Return [X, Y] of the center of cell containing provided text 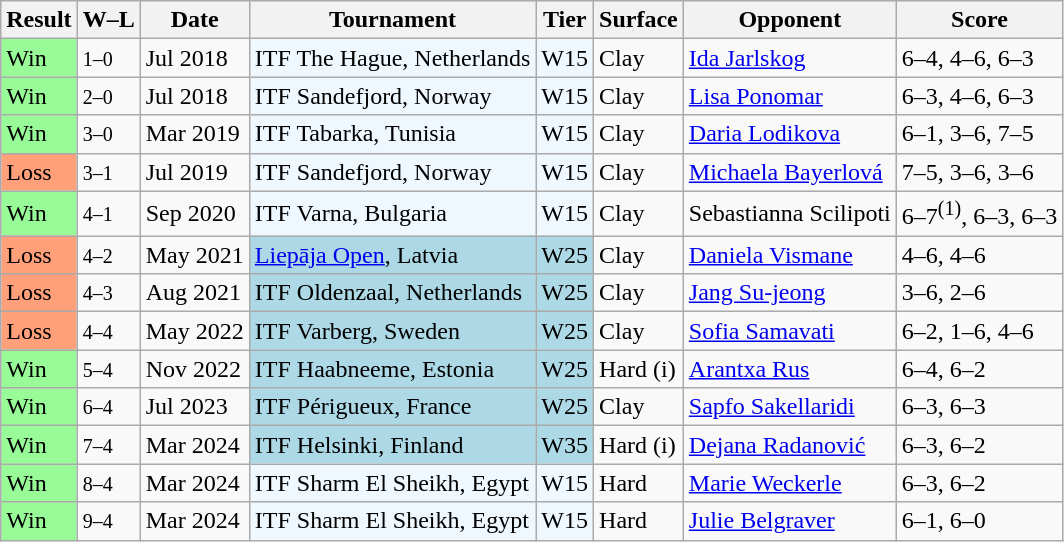
6–7(1), 6–3, 6–3 [979, 214]
4–3 [108, 293]
Sebastianna Scilipoti [790, 214]
Tournament [392, 20]
2–0 [108, 96]
Tier [565, 20]
Opponent [790, 20]
Jul 2019 [194, 172]
4–1 [108, 214]
7–4 [108, 445]
8–4 [108, 483]
Sapfo Sakellaridi [790, 407]
6–4, 6–2 [979, 369]
ITF Oldenzaal, Netherlands [392, 293]
Surface [639, 20]
6–1, 6–0 [979, 521]
Daria Lodikova [790, 134]
ITF Périgueux, France [392, 407]
Ida Jarlskog [790, 58]
Marie Weckerle [790, 483]
ITF The Hague, Netherlands [392, 58]
W–L [108, 20]
ITF Varna, Bulgaria [392, 214]
ITF Varberg, Sweden [392, 331]
Aug 2021 [194, 293]
3–0 [108, 134]
4–6, 4–6 [979, 255]
Julie Belgraver [790, 521]
Date [194, 20]
Result [39, 20]
6–4, 4–6, 6–3 [979, 58]
Liepāja Open, Latvia [392, 255]
ITF Helsinki, Finland [392, 445]
3–1 [108, 172]
ITF Haabneeme, Estonia [392, 369]
Jul 2023 [194, 407]
Sep 2020 [194, 214]
5–4 [108, 369]
6–4 [108, 407]
Mar 2019 [194, 134]
6–3, 6–3 [979, 407]
W35 [565, 445]
4–2 [108, 255]
9–4 [108, 521]
Arantxa Rus [790, 369]
3–6, 2–6 [979, 293]
ITF Tabarka, Tunisia [392, 134]
6–3, 4–6, 6–3 [979, 96]
Daniela Vismane [790, 255]
Michaela Bayerlová [790, 172]
4–4 [108, 331]
6–1, 3–6, 7–5 [979, 134]
Nov 2022 [194, 369]
6–2, 1–6, 4–6 [979, 331]
May 2021 [194, 255]
Lisa Ponomar [790, 96]
Dejana Radanović [790, 445]
Score [979, 20]
7–5, 3–6, 3–6 [979, 172]
1–0 [108, 58]
Jang Su-jeong [790, 293]
May 2022 [194, 331]
Sofia Samavati [790, 331]
